Pinpoint the cell where the given text exists, returning its [x, y] midpoint coordinate. 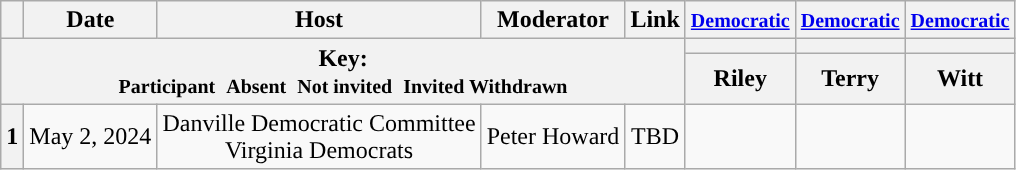
Key: Participant Absent Not invited Invited Withdrawn [344, 72]
May 2, 2024 [90, 136]
Date [90, 20]
Terry [850, 78]
Peter Howard [553, 136]
Link [655, 20]
TBD [655, 136]
Riley [740, 78]
Danville Democratic CommitteeVirginia Democrats [319, 136]
Moderator [553, 20]
Witt [960, 78]
Host [319, 20]
1 [12, 136]
